From the cell containing the given text, extract its center point as (X, Y) coordinate. 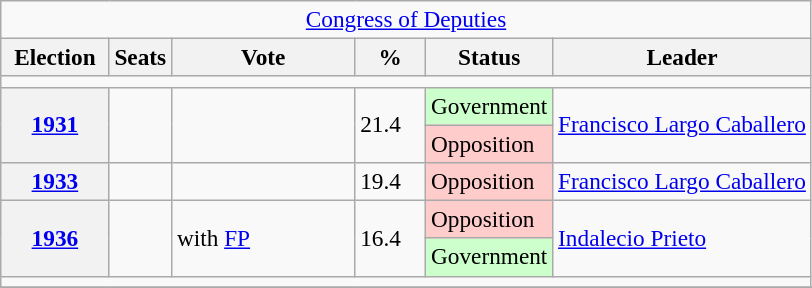
Congress of Deputies (406, 19)
Indalecio Prieto (682, 238)
Status (490, 57)
16.4 (390, 238)
1931 (55, 125)
% (390, 57)
21.4 (390, 125)
1933 (55, 181)
with FP (264, 238)
19.4 (390, 181)
Vote (264, 57)
Seats (140, 57)
Leader (682, 57)
Election (55, 57)
1936 (55, 238)
